For the text-containing cell, return its midpoint in [X, Y] coordinate format. 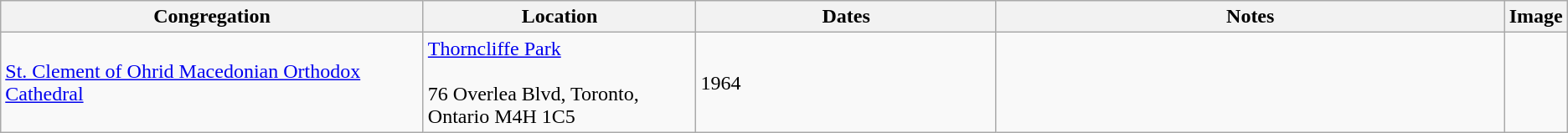
1964 [846, 82]
Thorncliffe Park76 Overlea Blvd, Toronto, Ontario M4H 1C5 [560, 82]
Congregation [213, 17]
Notes [1250, 17]
St. Clement of Ohrid Macedonian Orthodox Cathedral [213, 82]
Location [560, 17]
Dates [846, 17]
Image [1536, 17]
